Return (x, y) of the center of cell containing provided text 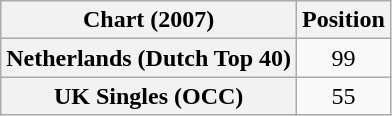
Chart (2007) (149, 20)
Netherlands (Dutch Top 40) (149, 58)
55 (344, 96)
99 (344, 58)
Position (344, 20)
UK Singles (OCC) (149, 96)
